Capture the cell that displays the provided text and extract its [X, Y] central coordinate. 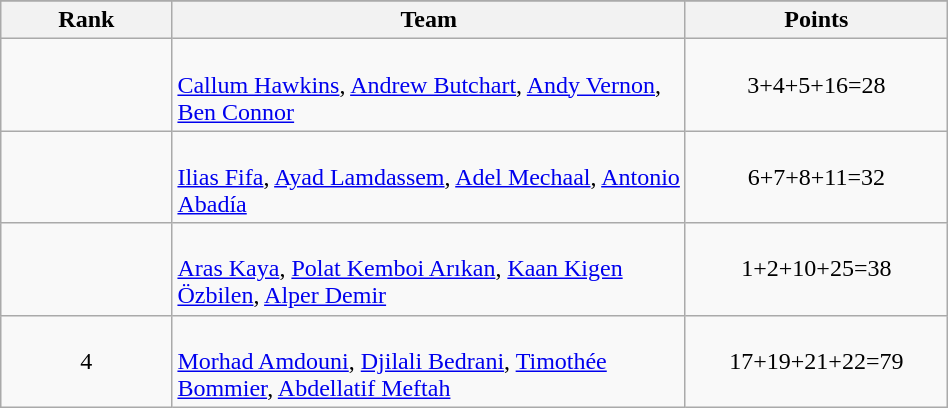
17+19+21+22=79 [816, 361]
Ilias Fifa, Ayad Lamdassem, Adel Mechaal, Antonio Abadía [429, 177]
Aras Kaya, Polat Kemboi Arıkan, Kaan Kigen Özbilen, Alper Demir [429, 269]
4 [86, 361]
Team [429, 20]
Callum Hawkins, Andrew Butchart, Andy Vernon, Ben Connor [429, 85]
Points [816, 20]
Morhad Amdouni, Djilali Bedrani, Timothée Bommier, Abdellatif Meftah [429, 361]
1+2+10+25=38 [816, 269]
Rank [86, 20]
6+7+8+11=32 [816, 177]
3+4+5+16=28 [816, 85]
